Locate the cell with the specified text and output its [x, y] center coordinate. 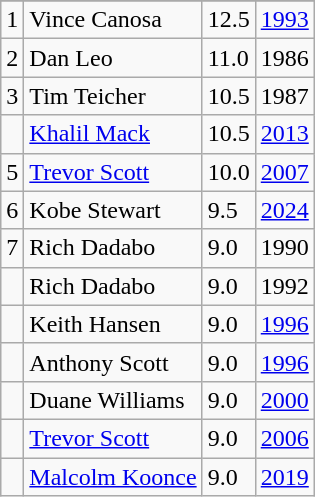
2000 [284, 400]
Malcolm Koonce [113, 477]
2019 [284, 477]
2007 [284, 172]
Kobe Stewart [113, 210]
Anthony Scott [113, 362]
1 [12, 20]
Duane Williams [113, 400]
7 [12, 248]
10.0 [228, 172]
1993 [284, 20]
Keith Hansen [113, 324]
6 [12, 210]
1992 [284, 286]
2013 [284, 134]
2006 [284, 438]
Dan Leo [113, 58]
9.5 [228, 210]
Vince Canosa [113, 20]
1990 [284, 248]
2 [12, 58]
3 [12, 96]
5 [12, 172]
Khalil Mack [113, 134]
1987 [284, 96]
2024 [284, 210]
11.0 [228, 58]
12.5 [228, 20]
1986 [284, 58]
Tim Teicher [113, 96]
